Locate the cell with the specified text and output its (x, y) center coordinate. 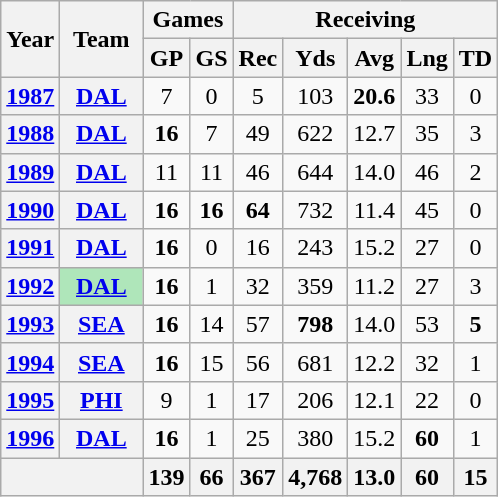
49 (258, 134)
2 (475, 172)
1992 (30, 286)
12.7 (374, 134)
Games (188, 20)
25 (258, 438)
103 (316, 96)
56 (258, 362)
22 (427, 400)
1988 (30, 134)
622 (316, 134)
12.1 (374, 400)
732 (316, 210)
681 (316, 362)
367 (258, 477)
Lng (427, 58)
12.2 (374, 362)
1995 (30, 400)
1989 (30, 172)
644 (316, 172)
45 (427, 210)
11.2 (374, 286)
9 (166, 400)
53 (427, 324)
13.0 (374, 477)
139 (166, 477)
11.4 (374, 210)
Team (102, 39)
Avg (374, 58)
57 (258, 324)
1987 (30, 96)
1990 (30, 210)
GP (166, 58)
206 (316, 400)
PHI (102, 400)
243 (316, 248)
1996 (30, 438)
66 (212, 477)
798 (316, 324)
Yds (316, 58)
Receiving (366, 20)
1991 (30, 248)
Year (30, 39)
Rec (258, 58)
359 (316, 286)
GS (212, 58)
64 (258, 210)
380 (316, 438)
35 (427, 134)
17 (258, 400)
1993 (30, 324)
33 (427, 96)
14 (212, 324)
20.6 (374, 96)
1994 (30, 362)
4,768 (316, 477)
TD (475, 58)
